Output the (x, y) coordinate of the center of the cell containing the given text.  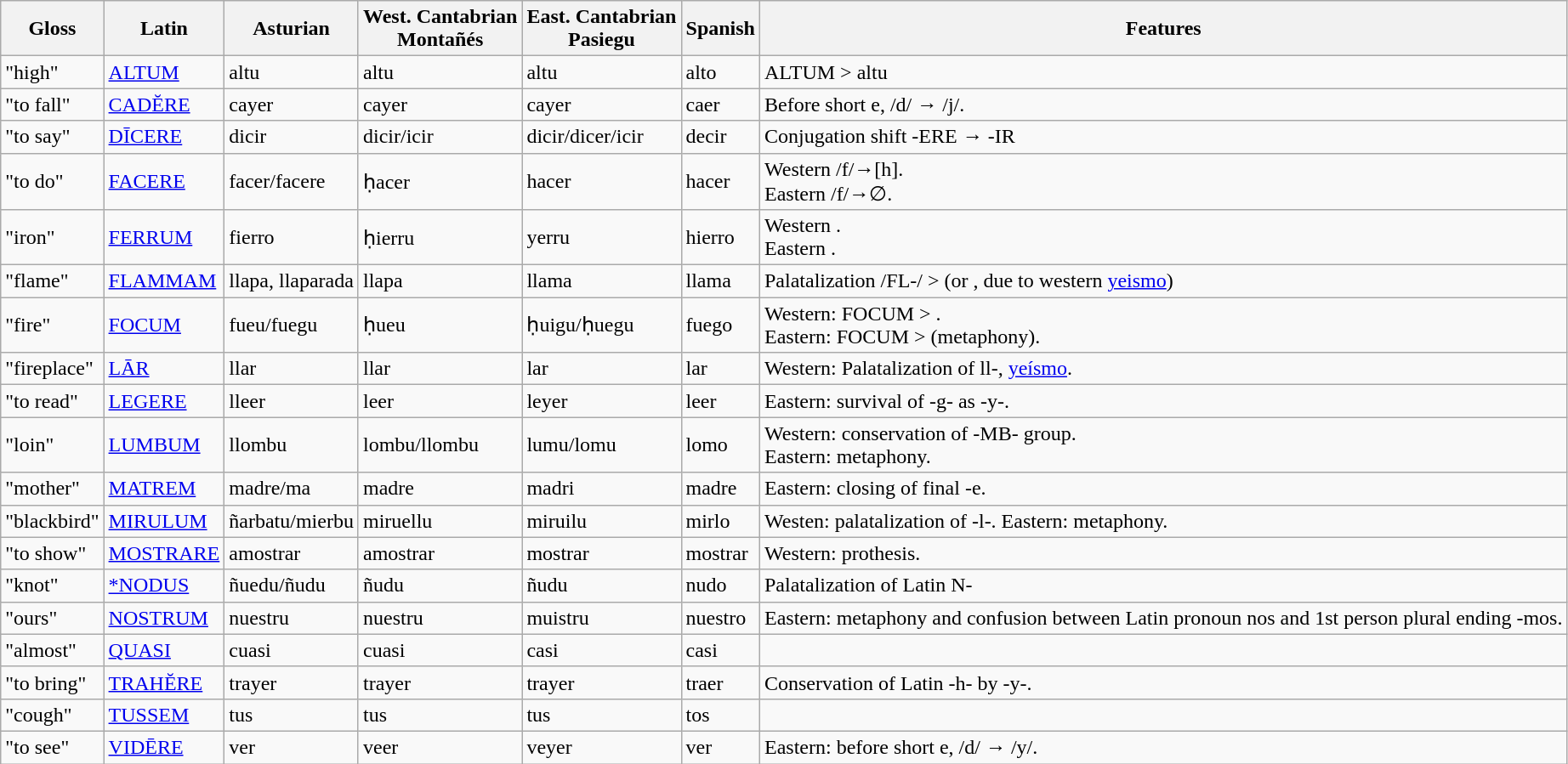
Palatalization of Latin N- (1163, 586)
lomo (720, 445)
caer (720, 105)
Conjugation shift -ERE → -IR (1163, 137)
"ours" (53, 618)
"to do" (53, 182)
"to see" (53, 747)
QUASI (164, 650)
madre/ma (292, 489)
madri (602, 489)
llombu (292, 445)
ḥacer (440, 182)
miruellu (440, 521)
East. CantabrianPasiegu (602, 29)
Eastern: metaphony and confusion between Latin pronoun nos and 1st person plural ending -mos. (1163, 618)
hierro (720, 238)
"cough" (53, 715)
FOCUM (164, 325)
Western /f/→[h].Eastern /f/→∅. (1163, 182)
"to bring" (53, 682)
DĪCERE (164, 137)
VIDĒRE (164, 747)
"knot" (53, 586)
ñarbatu/mierbu (292, 521)
Eastern: closing of final -e. (1163, 489)
"loin" (53, 445)
Eastern: survival of -g- as -y-. (1163, 401)
"flame" (53, 281)
"high" (53, 72)
FERRUM (164, 238)
Western: FOCUM > . Eastern: FOCUM > (metaphony). (1163, 325)
traer (720, 682)
mirlo (720, 521)
"mother" (53, 489)
"almost" (53, 650)
FACERE (164, 182)
"to say" (53, 137)
llapa (440, 281)
Western: conservation of -MB- group. Eastern: metaphony. (1163, 445)
nudo (720, 586)
MATREM (164, 489)
miruilu (602, 521)
West. CantabrianMontañés (440, 29)
leyer (602, 401)
FLAMMAM (164, 281)
yerru (602, 238)
Western: Palatalization of ll-, yeísmo. (1163, 369)
"to fall" (53, 105)
ñuedu/ñudu (292, 586)
tos (720, 715)
MIRULUM (164, 521)
veer (440, 747)
"blackbird" (53, 521)
Conservation of Latin -h- by -y-. (1163, 682)
MOSTRARE (164, 553)
Western .Eastern . (1163, 238)
Palatalization /FL-/ > (or , due to western yeismo) (1163, 281)
llapa, llaparada (292, 281)
lleer (292, 401)
Features (1163, 29)
NOSTRUM (164, 618)
dicir (292, 137)
"to show" (53, 553)
decir (720, 137)
TRAHĔRE (164, 682)
LEGERE (164, 401)
LUMBUM (164, 445)
Gloss (53, 29)
lumu/lomu (602, 445)
muistru (602, 618)
fueu/fuegu (292, 325)
Latin (164, 29)
Western: prothesis. (1163, 553)
Spanish (720, 29)
lombu/llombu (440, 445)
ḥuigu/ḥuegu (602, 325)
fuego (720, 325)
alto (720, 72)
LĀR (164, 369)
Asturian (292, 29)
TUSSEM (164, 715)
Before short e, /d/ → /j/. (1163, 105)
veyer (602, 747)
"fire" (53, 325)
Westen: palatalization of -l-. Eastern: metaphony. (1163, 521)
"fireplace" (53, 369)
dicir/icir (440, 137)
CADĔRE (164, 105)
"to read" (53, 401)
ḥueu (440, 325)
nuestro (720, 618)
"iron" (53, 238)
dicir/dicer/icir (602, 137)
ALTUM > altu (1163, 72)
facer/facere (292, 182)
fierro (292, 238)
*NODUS (164, 586)
ALTUM (164, 72)
ḥierru (440, 238)
Eastern: before short e, /d/ → /y/. (1163, 747)
